Determine the [x, y] coordinate at the center of the cell enclosing the given text.  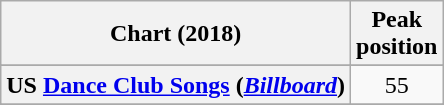
US Dance Club Songs (Billboard) [176, 85]
55 [397, 85]
Peakposition [397, 34]
Chart (2018) [176, 34]
